Provide the [X, Y] coordinate of the cell's center where the given text is located.  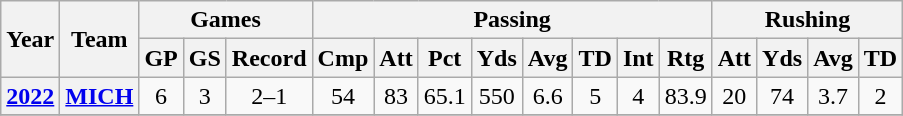
MICH [100, 96]
83 [396, 96]
Year [30, 39]
Games [226, 20]
4 [638, 96]
Pct [444, 58]
65.1 [444, 96]
Rtg [686, 58]
Team [100, 39]
Passing [512, 20]
74 [782, 96]
Int [638, 58]
Rushing [808, 20]
550 [496, 96]
5 [595, 96]
2 [880, 96]
Cmp [343, 58]
GS [204, 58]
83.9 [686, 96]
3 [204, 96]
54 [343, 96]
2–1 [269, 96]
2022 [30, 96]
3.7 [834, 96]
20 [734, 96]
6 [161, 96]
GP [161, 58]
Record [269, 58]
6.6 [548, 96]
